Return the [X, Y] coordinate for the center point of the cell that contains the specified text.  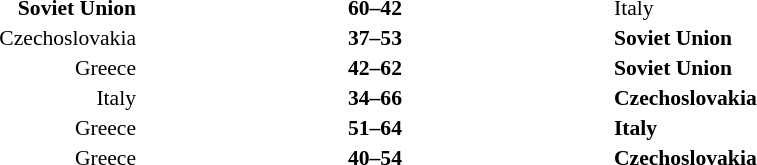
51–64 [375, 128]
42–62 [375, 68]
34–66 [375, 98]
37–53 [375, 38]
